Locate the cell with the specified text and output its [x, y] center coordinate. 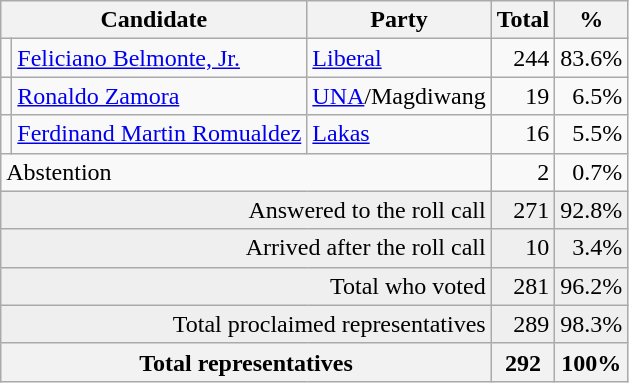
96.2% [592, 286]
Total proclaimed representatives [246, 324]
Liberal [399, 58]
98.3% [592, 324]
281 [523, 286]
100% [592, 362]
5.5% [592, 134]
244 [523, 58]
Lakas [399, 134]
Arrived after the roll call [246, 248]
271 [523, 210]
292 [523, 362]
Abstention [246, 172]
92.8% [592, 210]
10 [523, 248]
19 [523, 96]
289 [523, 324]
16 [523, 134]
83.6% [592, 58]
Ferdinand Martin Romualdez [160, 134]
3.4% [592, 248]
Feliciano Belmonte, Jr. [160, 58]
6.5% [592, 96]
Total who voted [246, 286]
2 [523, 172]
Total representatives [246, 362]
0.7% [592, 172]
Party [399, 20]
Total [523, 20]
% [592, 20]
Ronaldo Zamora [160, 96]
Answered to the roll call [246, 210]
Candidate [154, 20]
UNA/Magdiwang [399, 96]
